Find where the given text appears and provide that cell's center as [x, y] coordinate. 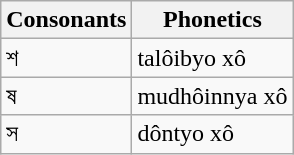
mudhôinnya xô [212, 96]
Phonetics [212, 20]
শ [66, 58]
স [66, 134]
talôibyo xô [212, 58]
dôntyo xô [212, 134]
ষ [66, 96]
Consonants [66, 20]
